Find where the given text appears and provide that cell's center as [X, Y] coordinate. 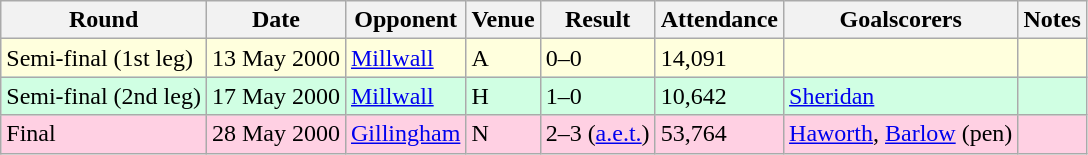
Date [276, 20]
Attendance [719, 20]
2–3 (a.e.t.) [598, 134]
Round [104, 20]
53,764 [719, 134]
Semi-final (1st leg) [104, 58]
H [503, 96]
Sheridan [901, 96]
13 May 2000 [276, 58]
14,091 [719, 58]
Haworth, Barlow (pen) [901, 134]
17 May 2000 [276, 96]
28 May 2000 [276, 134]
N [503, 134]
Semi-final (2nd leg) [104, 96]
Final [104, 134]
Notes [1052, 20]
0–0 [598, 58]
Opponent [405, 20]
1–0 [598, 96]
Gillingham [405, 134]
10,642 [719, 96]
Result [598, 20]
Goalscorers [901, 20]
A [503, 58]
Venue [503, 20]
